Output the [X, Y] coordinate of the center of the cell containing the given text.  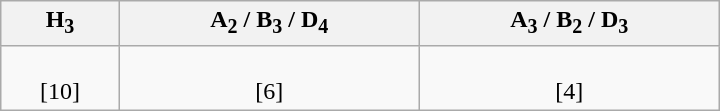
[4] [569, 78]
[6] [269, 78]
H3 [60, 23]
[10] [60, 78]
A2 / B3 / D4 [269, 23]
A3 / B2 / D3 [569, 23]
